Extract the [x, y] coordinate from the center of the cell holding the provided text.  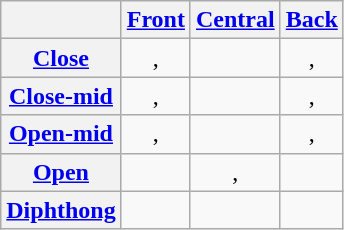
Diphthong [61, 210]
Close-mid [61, 96]
Back [312, 20]
Open-mid [61, 134]
Open [61, 172]
Central [235, 20]
Front [156, 20]
Close [61, 58]
